Determine the (X, Y) coordinate at the center of the cell enclosing the given text.  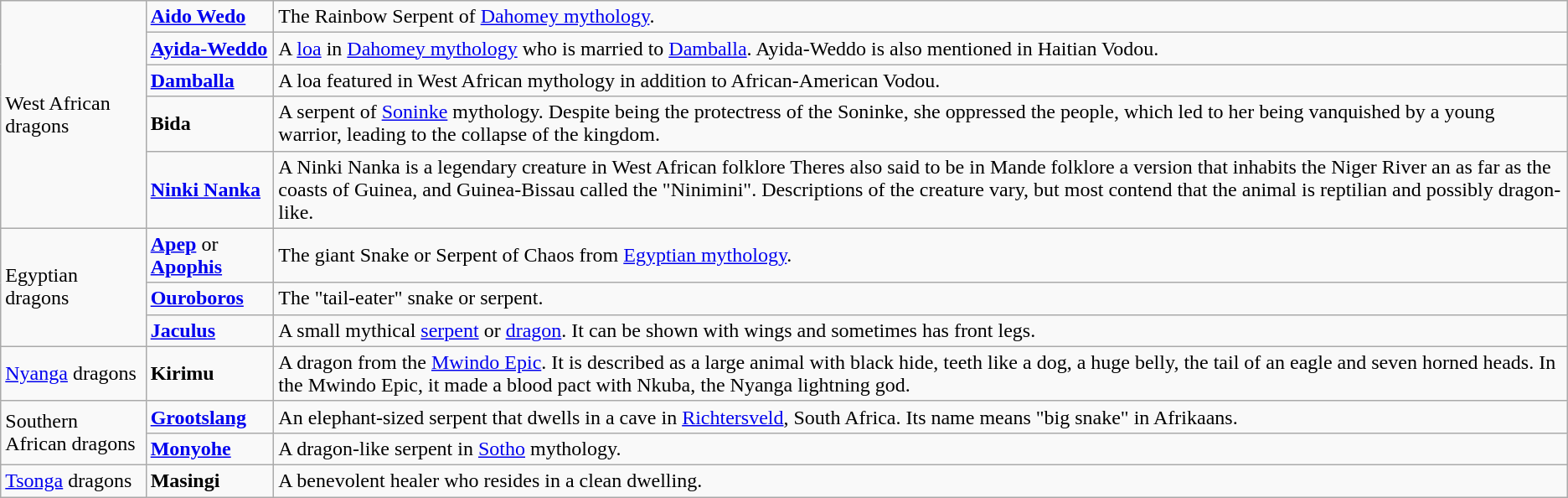
Southern African dragons (74, 433)
The giant Snake or Serpent of Chaos from Egyptian mythology. (921, 255)
Tsonga dragons (74, 480)
The "tail-eater" snake or serpent. (921, 298)
West African dragons (74, 114)
Grootslang (209, 417)
Monyohe (209, 449)
Aido Wedo (209, 17)
Ouroboros (209, 298)
Masingi (209, 480)
A loa in Dahomey mythology who is married to Damballa. Ayida-Weddo is also mentioned in Haitian Vodou. (921, 49)
Jaculus (209, 330)
Nyanga dragons (74, 374)
Ayida-Weddo (209, 49)
Apep or Apophis (209, 255)
Bida (209, 124)
A dragon-like serpent in Sotho mythology. (921, 449)
Ninki Nanka (209, 189)
A benevolent healer who resides in a clean dwelling. (921, 480)
Damballa (209, 80)
Kirimu (209, 374)
Egyptian dragons (74, 287)
A loa featured in West African mythology in addition to African-American Vodou. (921, 80)
The Rainbow Serpent of Dahomey mythology. (921, 17)
An elephant-sized serpent that dwells in a cave in Richtersveld, South Africa. Its name means "big snake" in Afrikaans. (921, 417)
A small mythical serpent or dragon. It can be shown with wings and sometimes has front legs. (921, 330)
